Locate the cell with the specified text and output its [X, Y] center coordinate. 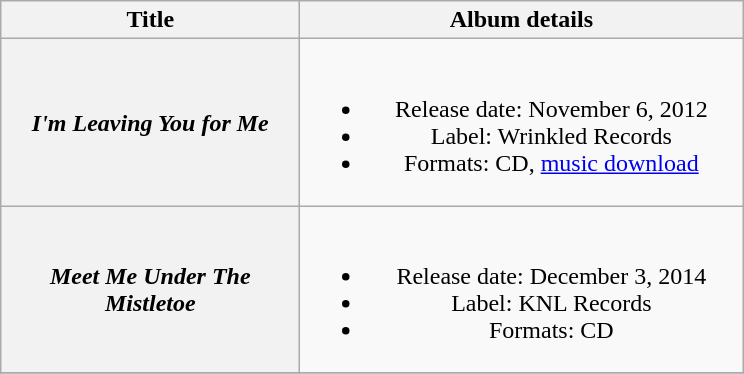
Release date: December 3, 2014Label: KNL RecordsFormats: CD [522, 290]
I'm Leaving You for Me [150, 122]
Meet Me Under The Mistletoe [150, 290]
Album details [522, 20]
Release date: November 6, 2012Label: Wrinkled RecordsFormats: CD, music download [522, 122]
Title [150, 20]
